Identify which cell holds the provided text, then report its [x, y] central coordinate. 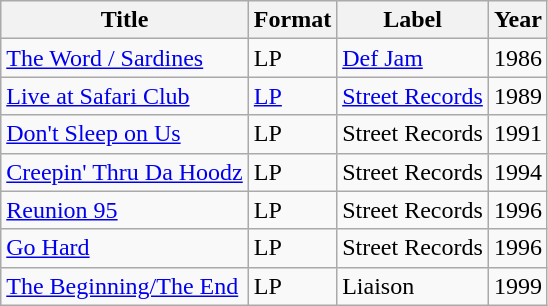
Liaison [413, 286]
Reunion 95 [125, 210]
Format [292, 20]
Don't Sleep on Us [125, 134]
The Word / Sardines [125, 58]
Go Hard [125, 248]
Def Jam [413, 58]
1989 [518, 96]
1986 [518, 58]
The Beginning/The End [125, 286]
Live at Safari Club [125, 96]
Year [518, 20]
1999 [518, 286]
Label [413, 20]
Title [125, 20]
1991 [518, 134]
1994 [518, 172]
Creepin' Thru Da Hoodz [125, 172]
